Return the [X, Y] coordinate for the center point of the cell that contains the specified text.  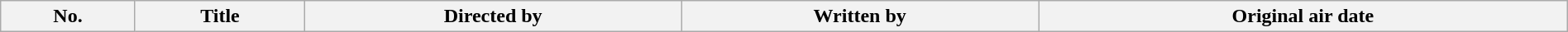
Original air date [1303, 16]
Written by [860, 16]
Directed by [493, 16]
No. [68, 16]
Title [220, 16]
